For the text-containing cell, return its midpoint in (X, Y) coordinate format. 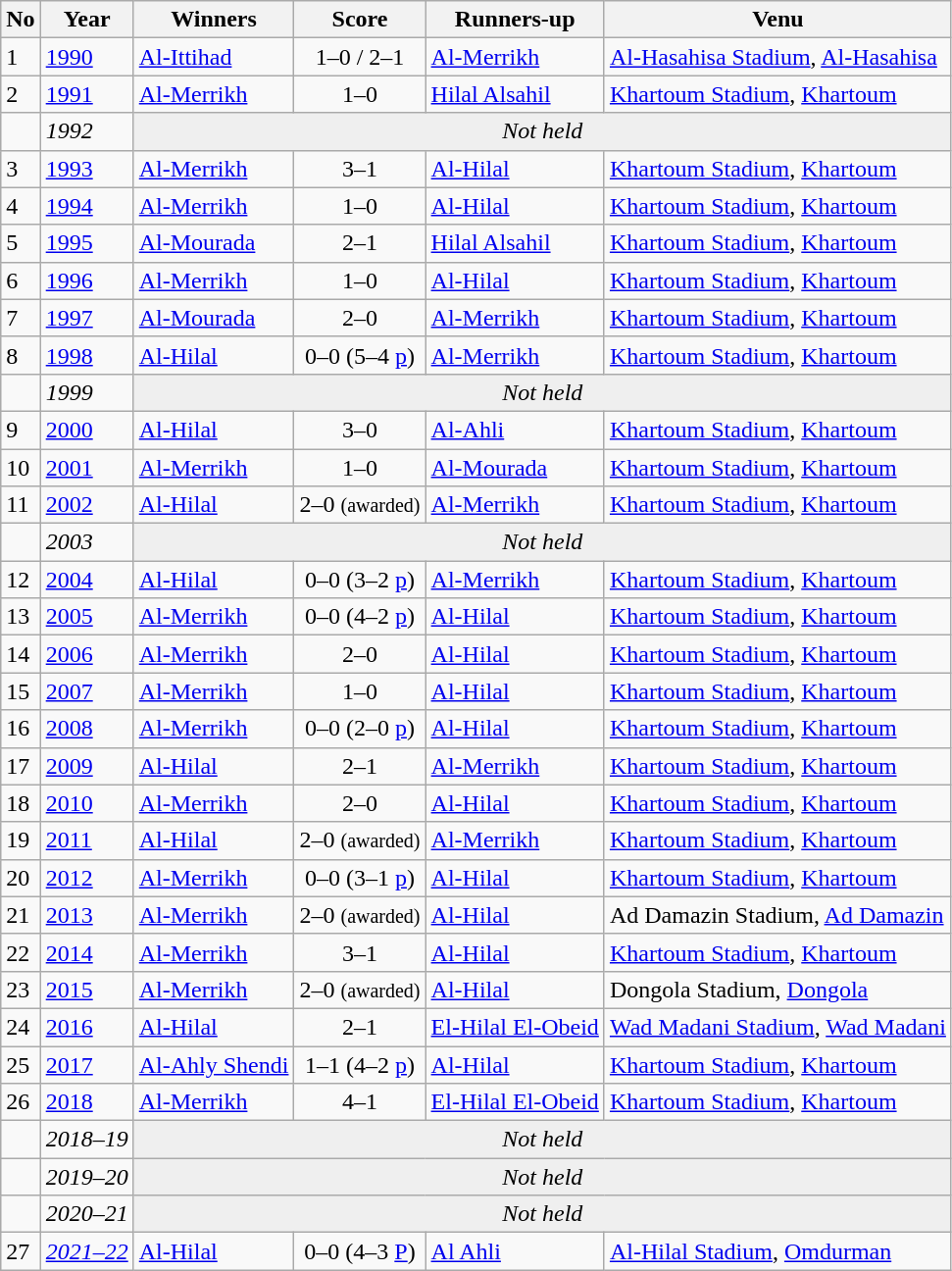
2012 (86, 878)
7 (21, 318)
1993 (86, 169)
1991 (86, 94)
0–0 (4–2 p) (360, 617)
Runners-up (515, 20)
1990 (86, 57)
9 (21, 430)
5 (21, 243)
1–0 / 2–1 (360, 57)
23 (21, 990)
1994 (86, 206)
Venu (777, 20)
20 (21, 878)
1999 (86, 392)
2015 (86, 990)
Al-Ahli (515, 430)
10 (21, 468)
12 (21, 580)
25 (21, 1064)
1997 (86, 318)
4–1 (360, 1102)
2017 (86, 1064)
2004 (86, 580)
2016 (86, 1027)
18 (21, 803)
2013 (86, 915)
2005 (86, 617)
26 (21, 1102)
1 (21, 57)
1992 (86, 131)
Ad Damazin Stadium, Ad Damazin (777, 915)
1995 (86, 243)
17 (21, 766)
19 (21, 840)
0–0 (2–0 p) (360, 729)
2006 (86, 654)
3 (21, 169)
14 (21, 654)
Score (360, 20)
2018 (86, 1102)
Winners (214, 20)
2011 (86, 840)
Al-Hasahisa Stadium, Al-Hasahisa (777, 57)
15 (21, 691)
Al-Hilal Stadium, Omdurman (777, 1251)
2000 (86, 430)
2020–21 (86, 1214)
2009 (86, 766)
8 (21, 355)
Al-Ahly Shendi (214, 1064)
11 (21, 505)
3–0 (360, 430)
2 (21, 94)
Al Ahli (515, 1251)
21 (21, 915)
1998 (86, 355)
6 (21, 280)
No (21, 20)
0–0 (4–3 P) (360, 1251)
13 (21, 617)
2008 (86, 729)
Wad Madani Stadium, Wad Madani (777, 1027)
Year (86, 20)
2019–20 (86, 1177)
2001 (86, 468)
Al-Ittihad (214, 57)
2003 (86, 542)
2010 (86, 803)
16 (21, 729)
2002 (86, 505)
0–0 (3–1 p) (360, 878)
0–0 (5–4 p) (360, 355)
2014 (86, 952)
Dongola Stadium, Dongola (777, 990)
24 (21, 1027)
2007 (86, 691)
22 (21, 952)
0–0 (3–2 p) (360, 580)
4 (21, 206)
1996 (86, 280)
27 (21, 1251)
2021–22 (86, 1251)
1–1 (4–2 p) (360, 1064)
2018–19 (86, 1140)
